Pinpoint the cell where the given text exists, returning its [X, Y] midpoint coordinate. 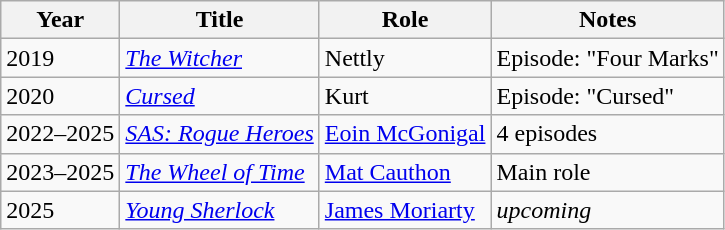
2019 [60, 58]
Episode: "Cursed" [608, 96]
Title [220, 20]
2020 [60, 96]
The Wheel of Time [220, 172]
Episode: "Four Marks" [608, 58]
Young Sherlock [220, 210]
SAS: Rogue Heroes [220, 134]
Mat Cauthon [405, 172]
2023–2025 [60, 172]
James Moriarty [405, 210]
upcoming [608, 210]
Role [405, 20]
2025 [60, 210]
Cursed [220, 96]
2022–2025 [60, 134]
Main role [608, 172]
Eoin McGonigal [405, 134]
4 episodes [608, 134]
The Witcher [220, 58]
Notes [608, 20]
Nettly [405, 58]
Year [60, 20]
Kurt [405, 96]
